Find where the given text appears and provide that cell's center as (X, Y) coordinate. 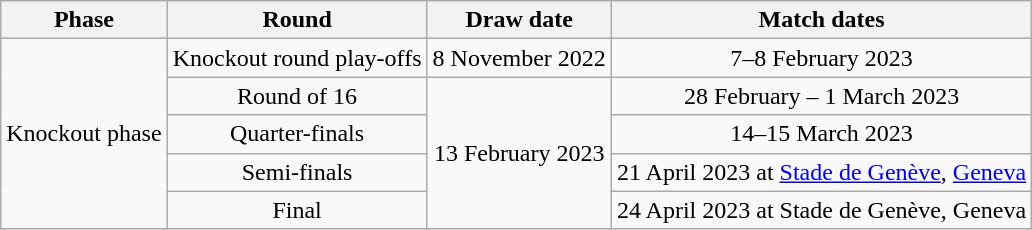
8 November 2022 (519, 58)
Knockout round play-offs (297, 58)
Draw date (519, 20)
14–15 March 2023 (821, 134)
Round (297, 20)
24 April 2023 at Stade de Genève, Geneva (821, 210)
28 February – 1 March 2023 (821, 96)
Quarter-finals (297, 134)
Final (297, 210)
Knockout phase (84, 134)
7–8 February 2023 (821, 58)
Phase (84, 20)
Semi-finals (297, 172)
21 April 2023 at Stade de Genève, Geneva (821, 172)
Match dates (821, 20)
13 February 2023 (519, 153)
Round of 16 (297, 96)
